Find where the given text appears and provide that cell's center as (X, Y) coordinate. 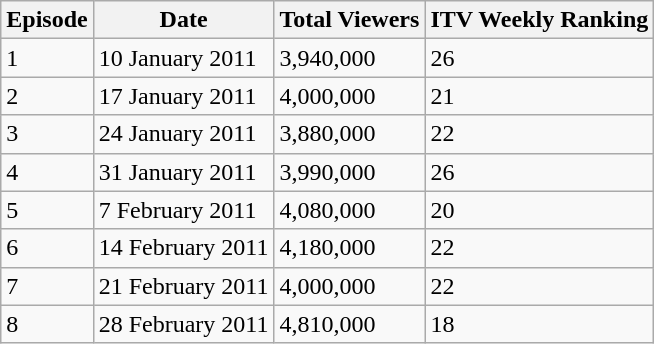
24 January 2011 (184, 134)
10 January 2011 (184, 58)
31 January 2011 (184, 172)
7 (47, 286)
21 February 2011 (184, 286)
20 (540, 210)
18 (540, 324)
7 February 2011 (184, 210)
Date (184, 20)
3,880,000 (350, 134)
4,810,000 (350, 324)
ITV Weekly Ranking (540, 20)
3,940,000 (350, 58)
6 (47, 248)
17 January 2011 (184, 96)
4,080,000 (350, 210)
Episode (47, 20)
4 (47, 172)
Total Viewers (350, 20)
2 (47, 96)
4,180,000 (350, 248)
28 February 2011 (184, 324)
3 (47, 134)
3,990,000 (350, 172)
5 (47, 210)
21 (540, 96)
1 (47, 58)
8 (47, 324)
14 February 2011 (184, 248)
